Return [x, y] of the center of cell containing provided text 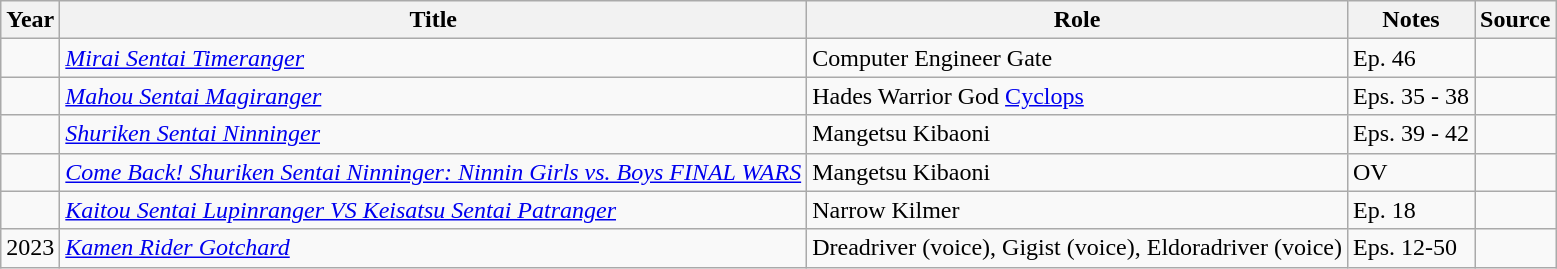
Narrow Kilmer [1078, 210]
Notes [1410, 20]
Ep. 46 [1410, 58]
Year [30, 20]
Dreadriver (voice), Gigist (voice), Eldoradriver (voice) [1078, 248]
Eps. 35 - 38 [1410, 96]
Kaitou Sentai Lupinranger VS Keisatsu Sentai Patranger [434, 210]
Ep. 18 [1410, 210]
Source [1516, 20]
Shuriken Sentai Ninninger [434, 134]
Eps. 12-50 [1410, 248]
OV [1410, 172]
Mirai Sentai Timeranger [434, 58]
Eps. 39 - 42 [1410, 134]
2023 [30, 248]
Hades Warrior God Cyclops [1078, 96]
Kamen Rider Gotchard [434, 248]
Come Back! Shuriken Sentai Ninninger: Ninnin Girls vs. Boys FINAL WARS [434, 172]
Role [1078, 20]
Mahou Sentai Magiranger [434, 96]
Computer Engineer Gate [1078, 58]
Title [434, 20]
